For the text-containing cell, return its midpoint in (X, Y) coordinate format. 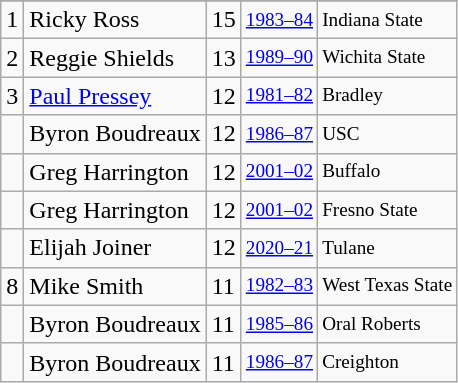
Oral Roberts (388, 324)
Mike Smith (115, 286)
1985–86 (279, 324)
Reggie Shields (115, 58)
USC (388, 134)
15 (224, 20)
1989–90 (279, 58)
8 (12, 286)
West Texas State (388, 286)
1982–83 (279, 286)
Paul Pressey (115, 96)
Buffalo (388, 172)
Fresno State (388, 210)
Wichita State (388, 58)
2 (12, 58)
Indiana State (388, 20)
Bradley (388, 96)
Ricky Ross (115, 20)
2020–21 (279, 248)
13 (224, 58)
1983–84 (279, 20)
3 (12, 96)
Elijah Joiner (115, 248)
Creighton (388, 362)
1981–82 (279, 96)
Tulane (388, 248)
1 (12, 20)
